Scan for the cell matching the given text and deliver its (X, Y) coordinate at center. 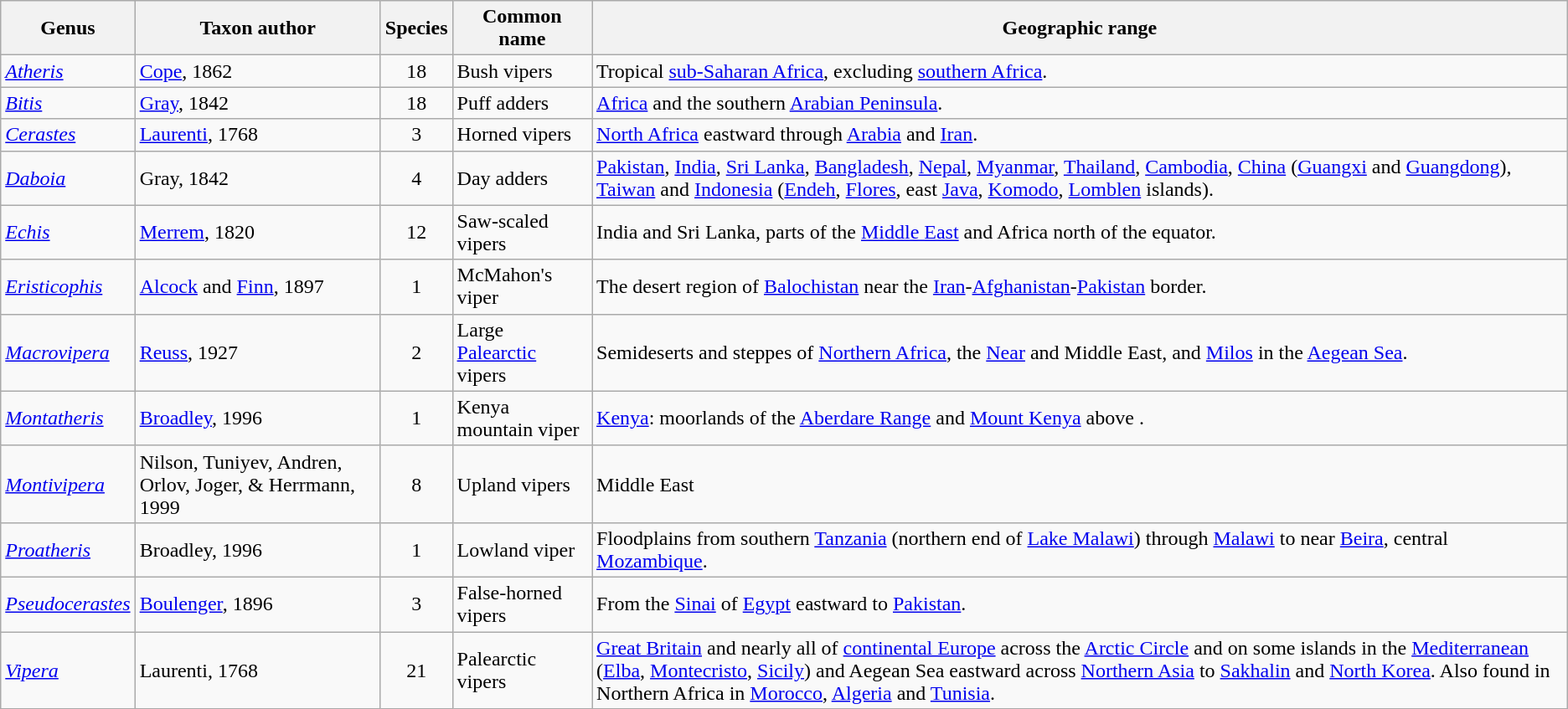
Saw-scaled vipers (522, 233)
Pseudocerastes (68, 604)
India and Sri Lanka, parts of the Middle East and Africa north of the equator. (1081, 233)
McMahon's viper (522, 286)
2 (416, 352)
Echis (68, 233)
Semideserts and steppes of Northern Africa, the Near and Middle East, and Milos in the Aegean Sea. (1081, 352)
Merrem, 1820 (258, 233)
Montivipera (68, 484)
Atheris (68, 71)
Genus (68, 28)
Bush vipers (522, 71)
Cope, 1862 (258, 71)
The desert region of Balochistan near the Iran-Afghanistan-Pakistan border. (1081, 286)
Horned vipers (522, 135)
Geographic range (1081, 28)
Floodplains from southern Tanzania (northern end of Lake Malawi) through Malawi to near Beira, central Mozambique. (1081, 549)
Puff adders (522, 103)
Alcock and Finn, 1897 (258, 286)
Taxon author (258, 28)
Montatheris (68, 419)
Lowland viper (522, 549)
Tropical sub-Saharan Africa, excluding southern Africa. (1081, 71)
Common name (522, 28)
Boulenger, 1896 (258, 604)
Eristicophis (68, 286)
Upland vipers (522, 484)
8 (416, 484)
Reuss, 1927 (258, 352)
False-horned vipers (522, 604)
4 (416, 177)
Nilson, Tuniyev, Andren, Orlov, Joger, & Herrmann, 1999 (258, 484)
Daboia (68, 177)
From the Sinai of Egypt eastward to Pakistan. (1081, 604)
Species (416, 28)
Middle East (1081, 484)
Vipera (68, 670)
North Africa eastward through Arabia and Iran. (1081, 135)
Kenya mountain viper (522, 419)
Africa and the southern Arabian Peninsula. (1081, 103)
Kenya: moorlands of the Aberdare Range and Mount Kenya above . (1081, 419)
Day adders (522, 177)
Bitis (68, 103)
Cerastes (68, 135)
Large Palearctic vipers (522, 352)
Proatheris (68, 549)
Macrovipera (68, 352)
Palearctic vipers (522, 670)
12 (416, 233)
21 (416, 670)
